Output the [X, Y] coordinate of the center of the cell containing the given text.  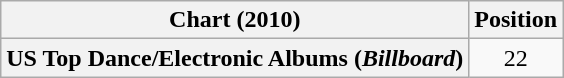
US Top Dance/Electronic Albums (Billboard) [235, 58]
22 [516, 58]
Position [516, 20]
Chart (2010) [235, 20]
